For the text-containing cell, return its midpoint in (X, Y) coordinate format. 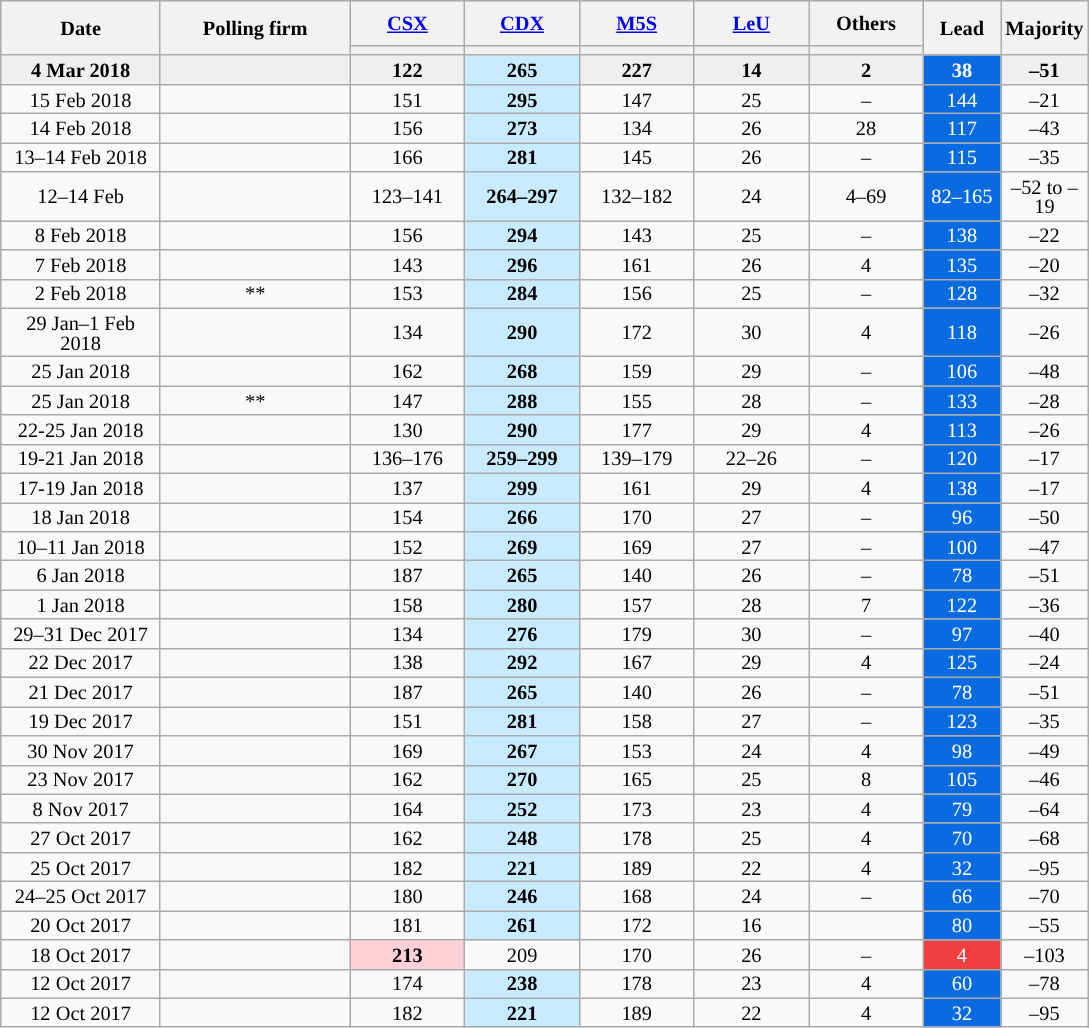
8 Nov 2017 (81, 808)
16 (752, 924)
–64 (1044, 808)
227 (636, 70)
19 Dec 2017 (81, 720)
29 Jan–1 Feb 2018 (81, 332)
100 (962, 546)
8 Feb 2018 (81, 234)
–22 (1044, 234)
128 (962, 294)
–21 (1044, 98)
280 (522, 604)
–70 (1044, 896)
113 (962, 430)
155 (636, 400)
–28 (1044, 400)
105 (962, 780)
10–11 Jan 2018 (81, 546)
179 (636, 634)
79 (962, 808)
Majority (1044, 28)
22 Dec 2017 (81, 662)
29–31 Dec 2017 (81, 634)
–50 (1044, 516)
209 (522, 954)
181 (408, 924)
115 (962, 156)
248 (522, 838)
30 Nov 2017 (81, 750)
174 (408, 984)
117 (962, 128)
7 Feb 2018 (81, 264)
261 (522, 924)
144 (962, 98)
–36 (1044, 604)
96 (962, 516)
CDX (522, 22)
118 (962, 332)
132–182 (636, 196)
268 (522, 370)
15 Feb 2018 (81, 98)
13–14 Feb 2018 (81, 156)
38 (962, 70)
238 (522, 984)
CSX (408, 22)
164 (408, 808)
137 (408, 488)
276 (522, 634)
4–69 (866, 196)
4 Mar 2018 (81, 70)
23 Nov 2017 (81, 780)
–52 to –19 (1044, 196)
12–14 Feb (81, 196)
18 Oct 2017 (81, 954)
135 (962, 264)
177 (636, 430)
266 (522, 516)
17-19 Jan 2018 (81, 488)
294 (522, 234)
123–141 (408, 196)
139–179 (636, 458)
Polling firm (255, 28)
24–25 Oct 2017 (81, 896)
Others (866, 22)
6 Jan 2018 (81, 574)
70 (962, 838)
167 (636, 662)
152 (408, 546)
273 (522, 128)
267 (522, 750)
60 (962, 984)
8 (866, 780)
123 (962, 720)
–55 (1044, 924)
80 (962, 924)
–46 (1044, 780)
–48 (1044, 370)
–43 (1044, 128)
154 (408, 516)
66 (962, 896)
173 (636, 808)
1 Jan 2018 (81, 604)
296 (522, 264)
125 (962, 662)
299 (522, 488)
288 (522, 400)
25 Oct 2017 (81, 866)
295 (522, 98)
21 Dec 2017 (81, 692)
130 (408, 430)
269 (522, 546)
2 Feb 2018 (81, 294)
284 (522, 294)
–32 (1044, 294)
14 Feb 2018 (81, 128)
7 (866, 604)
259–299 (522, 458)
165 (636, 780)
292 (522, 662)
264–297 (522, 196)
145 (636, 156)
159 (636, 370)
252 (522, 808)
22–26 (752, 458)
18 Jan 2018 (81, 516)
180 (408, 896)
270 (522, 780)
2 (866, 70)
27 Oct 2017 (81, 838)
97 (962, 634)
82–165 (962, 196)
LeU (752, 22)
120 (962, 458)
–47 (1044, 546)
–49 (1044, 750)
–68 (1044, 838)
213 (408, 954)
106 (962, 370)
–40 (1044, 634)
–20 (1044, 264)
19-21 Jan 2018 (81, 458)
168 (636, 896)
–24 (1044, 662)
157 (636, 604)
M5S (636, 22)
133 (962, 400)
136–176 (408, 458)
–78 (1044, 984)
–103 (1044, 954)
166 (408, 156)
20 Oct 2017 (81, 924)
246 (522, 896)
22-25 Jan 2018 (81, 430)
Date (81, 28)
Lead (962, 28)
14 (752, 70)
98 (962, 750)
